Identify which cell holds the provided text, then report its [x, y] central coordinate. 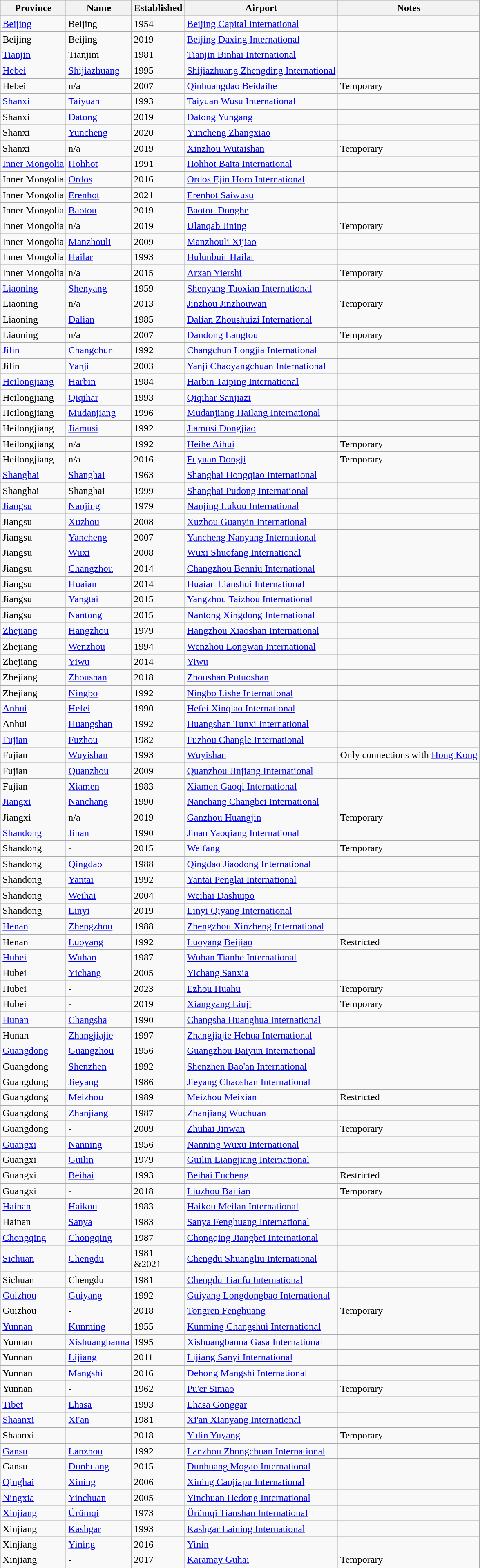
2003 [158, 366]
Shenyang [99, 288]
Xining [99, 1482]
Airport [261, 8]
Zhengzhou Xinzheng International [261, 926]
Dunhuang [99, 1467]
Taiyuan [99, 101]
Zhangjiajie [99, 1035]
1982 [158, 740]
Xuzhou Guanyin International [261, 522]
Manzhouli [99, 242]
Jiamusi Dongjiao [261, 428]
Luoyang [99, 942]
1963 [158, 475]
Shijiazhuang Zhengding International [261, 70]
Xining Caojiapu International [261, 1482]
Yichang Sanxia [261, 973]
Fuyuan Dongji [261, 460]
Shenzhen [99, 1066]
Jieyang Chaoshan International [261, 1082]
Huangshan Tunxi International [261, 724]
Arxan Yiershi [261, 273]
Xuzhou [99, 522]
Dandong Langtou [261, 335]
Zhoushan [99, 677]
Chengdu Shuangliu International [261, 1258]
Nanchang [99, 802]
Qingdao Jiaodong International [261, 864]
Mangshi [99, 1373]
Luoyang Beijiao [261, 942]
Hefei Xinqiao International [261, 709]
Shenyang Taoxian International [261, 288]
Changchun Longjia International [261, 350]
Taiyuan Wusu International [261, 101]
Province [33, 8]
1994 [158, 646]
Datong Yungang [261, 117]
Kashgar Laining International [261, 1529]
Tongren Fenghuang [261, 1311]
Huaian [99, 584]
Weihai [99, 895]
Xishuangbanna Gasa International [261, 1342]
Qinghai [33, 1482]
Zhanjiang [99, 1113]
Hohhot [99, 164]
Wuxi Shuofang International [261, 553]
Wuhan [99, 958]
Kunming Changshui International [261, 1326]
Shijiazhuang [99, 70]
Xiamen [99, 786]
Jieyang [99, 1082]
2004 [158, 895]
Shanghai Hongqiao International [261, 475]
Zhuhai Jinwan [261, 1128]
Fuzhou Changle International [261, 740]
Changzhou [99, 568]
Weifang [261, 848]
Ordos Ejin Horo International [261, 179]
Ezhou Huahu [261, 989]
2017 [158, 1560]
Sanya Fenghuang International [261, 1222]
Baotou Donghe [261, 211]
Dalian Zhoushuizi International [261, 319]
Yancheng Nanyang International [261, 537]
Kunming [99, 1326]
Harbin [99, 381]
Yancheng [99, 537]
Ulanqab Jining [261, 226]
Ürümqi [99, 1513]
Linyi [99, 911]
Tianjin Binhai International [261, 55]
Ningbo [99, 693]
Sanya [99, 1222]
Beihai [99, 1175]
2021 [158, 195]
2023 [158, 989]
Nanjing [99, 506]
Erenhot [99, 195]
Guilin Liangjiang International [261, 1160]
Jinan [99, 833]
Yuncheng Zhangxiao [261, 132]
Fuzhou [99, 740]
Erenhot Saiwusu [261, 195]
Yantai [99, 879]
Chengdu Tianfu International [261, 1280]
Xi'an [99, 1420]
Xiamen Gaoqi International [261, 786]
Guiyang [99, 1295]
Qiqihar Sanjiazi [261, 397]
Xiangyang Liuji [261, 1004]
1984 [158, 381]
1955 [158, 1326]
Established [158, 8]
Yulin Yuyang [261, 1435]
Wenzhou [99, 646]
Yantai Penglai International [261, 879]
1981&2021 [158, 1258]
Ordos [99, 179]
Mudanjiang Hailang International [261, 413]
Wuxi [99, 553]
Yinchuan Hedong International [261, 1498]
Hailar [99, 257]
1986 [158, 1082]
Haikou [99, 1207]
Dehong Mangshi International [261, 1373]
Beijing Capital International [261, 24]
Huaian Lianshui International [261, 584]
Zhangjiajie Hehua International [261, 1035]
Hulunbuir Hailar [261, 257]
Lijiang Sanyi International [261, 1357]
Harbin Taiping International [261, 381]
Yanji Chaoyangchuan International [261, 366]
1954 [158, 24]
Liuzhou Bailian [261, 1191]
Nanchang Changbei International [261, 802]
Nanning [99, 1144]
Changzhou Benniu International [261, 568]
Notes [409, 8]
Lhasa Gonggar [261, 1404]
Yining [99, 1544]
Chongqing Jiangbei International [261, 1238]
Yuncheng [99, 132]
Changchun [99, 350]
Meizhou Meixian [261, 1097]
Xi'an Xianyang International [261, 1420]
Changsha [99, 1020]
Guilin [99, 1160]
Quanzhou Jinjiang International [261, 771]
Ningxia [33, 1498]
Datong [99, 117]
Ningbo Lishe International [261, 693]
Lanzhou [99, 1451]
Guiyang Longdongbao International [261, 1295]
2006 [158, 1482]
Hefei [99, 709]
Lhasa [99, 1404]
Guangzhou Baiyun International [261, 1051]
Dalian [99, 319]
Shanghai Pudong International [261, 491]
Shenzhen Bao'an International [261, 1066]
Ürümqi Tianshan International [261, 1513]
Nantong Xingdong International [261, 615]
2020 [158, 132]
Tibet [33, 1404]
1997 [158, 1035]
Qinhuangdao Beidaihe [261, 86]
Zhengzhou [99, 926]
Ganzhou Huangjin [261, 817]
1959 [158, 288]
Huangshan [99, 724]
Xinzhou Wutaishan [261, 148]
Jinzhou Jinzhouwan [261, 304]
Tianjim [99, 55]
Hangzhou Xiaoshan International [261, 630]
Qiqihar [99, 397]
Weihai Dashuipo [261, 895]
Pu'er Simao [261, 1389]
2011 [158, 1357]
1999 [158, 491]
Linyi Qiyang International [261, 911]
Jinan Yaoqiang International [261, 833]
1973 [158, 1513]
Zhanjiang Wuchuan [261, 1113]
Beihai Fucheng [261, 1175]
Heihe Aihui [261, 444]
Yangzhou Taizhou International [261, 599]
Baotou [99, 211]
1962 [158, 1389]
Meizhou [99, 1097]
Nantong [99, 615]
Yichang [99, 973]
2013 [158, 304]
Yinin [261, 1544]
Nanning Wuxu International [261, 1144]
Dunhuang Mogao International [261, 1467]
Yinchuan [99, 1498]
Nanjing Lukou International [261, 506]
Manzhouli Xijiao [261, 242]
Guangzhou [99, 1051]
Zhoushan Putuoshan [261, 677]
Name [99, 8]
Haikou Meilan International [261, 1207]
Changsha Huanghua International [261, 1020]
Wenzhou Longwan International [261, 646]
Xishuangbanna [99, 1342]
1989 [158, 1097]
Beijing Daxing International [261, 39]
Lijiang [99, 1357]
1996 [158, 413]
Lanzhou Zhongchuan International [261, 1451]
1991 [158, 164]
Hangzhou [99, 630]
Qingdao [99, 864]
Kashgar [99, 1529]
Jiamusi [99, 428]
Tianjin [33, 55]
Yanji [99, 366]
Yangtai [99, 599]
Karamay Guhai [261, 1560]
Hohhot Baita International [261, 164]
Only connections with Hong Kong [409, 755]
Mudanjiang [99, 413]
Quanzhou [99, 771]
Wuhan Tianhe International [261, 958]
1985 [158, 319]
